Pinpoint the cell where the given text exists, returning its [x, y] midpoint coordinate. 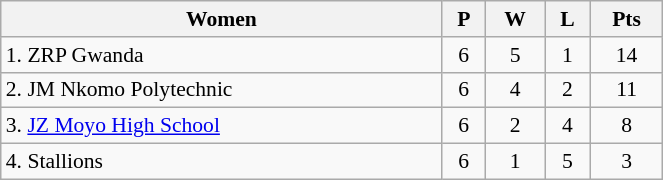
1. ZRP Gwanda [222, 55]
Women [222, 19]
W [514, 19]
14 [626, 55]
L [568, 19]
3. JZ Moyo High School [222, 126]
2. JM Nkomo Polytechnic [222, 90]
P [464, 19]
Pts [626, 19]
4. Stallions [222, 162]
3 [626, 162]
11 [626, 90]
8 [626, 126]
